Output the (x, y) coordinate of the center of the cell containing the given text.  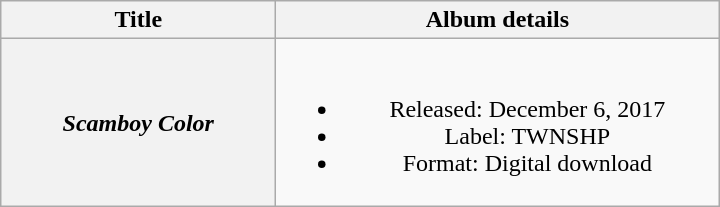
Album details (498, 20)
Released: December 6, 2017Label: TWNSHPFormat: Digital download (498, 122)
Title (138, 20)
Scamboy Color (138, 122)
